Output the (x, y) coordinate of the center of the cell containing the given text.  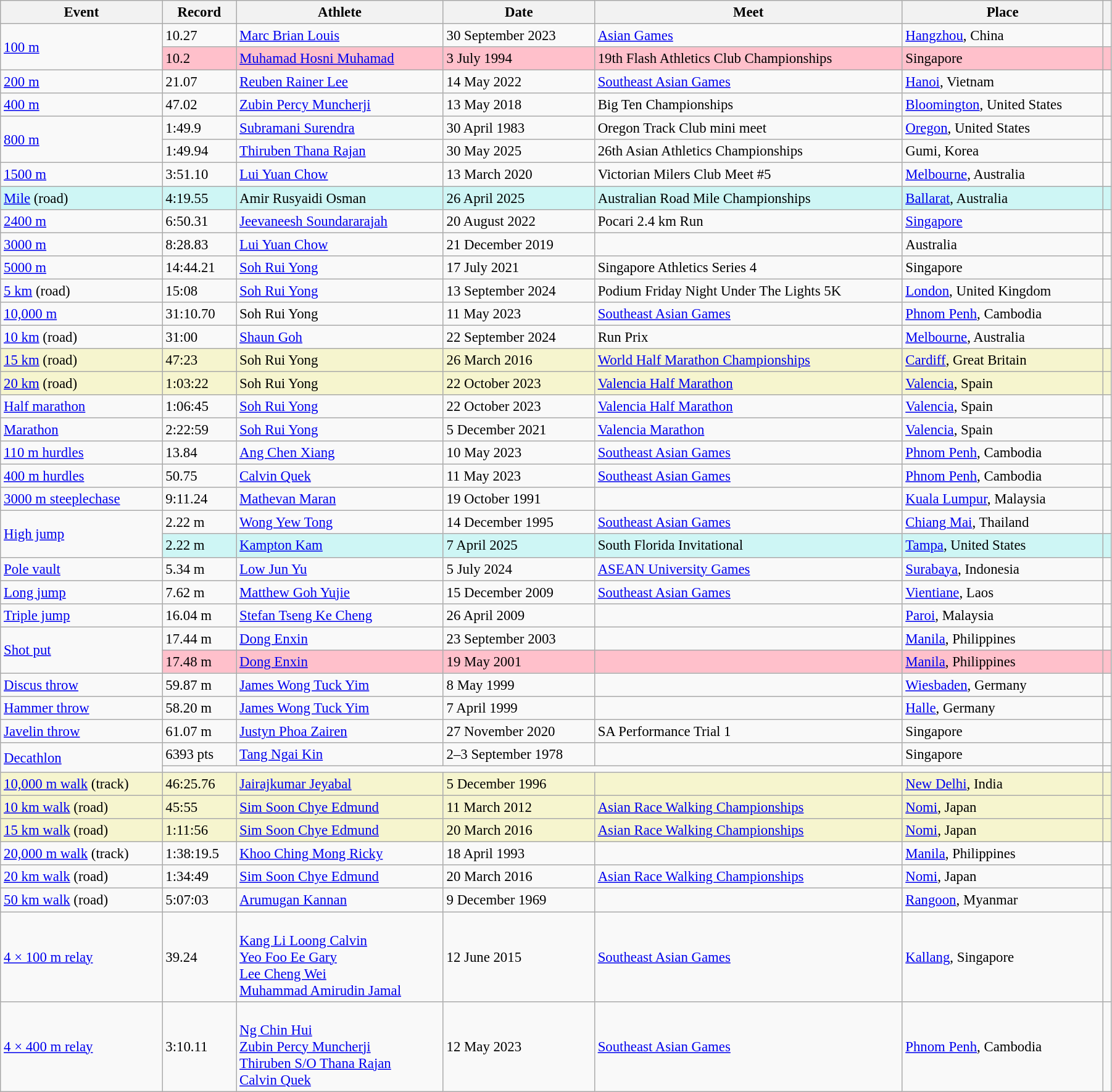
Wiesbaden, Germany (1002, 685)
Hanoi, Vietnam (1002, 82)
Kuala Lumpur, Malaysia (1002, 499)
26 April 2009 (518, 615)
3:51.10 (199, 175)
17 July 2021 (518, 267)
10,000 m walk (track) (81, 784)
Gumi, Korea (1002, 151)
London, United Kingdom (1002, 291)
17.44 m (199, 639)
15 km (road) (81, 360)
4 × 400 m relay (81, 1046)
Triple jump (81, 615)
Cardiff, Great Britain (1002, 360)
6:50.31 (199, 221)
Oregon Track Club mini meet (748, 128)
Tang Ngai Kin (339, 755)
Kang Li Loong CalvinYeo Foo Ee GaryLee Cheng WeiMuhammad Amirudin Jamal (339, 957)
Surabaya, Indonesia (1002, 569)
Calvin Quek (339, 476)
1500 m (81, 175)
Marathon (81, 430)
13 May 2018 (518, 105)
50 km walk (road) (81, 900)
18 April 1993 (518, 854)
World Half Marathon Championships (748, 360)
Low Jun Yu (339, 569)
2:22:59 (199, 430)
ASEAN University Games (748, 569)
Victorian Milers Club Meet #5 (748, 175)
13 March 2020 (518, 175)
30 May 2025 (518, 151)
9:11.24 (199, 499)
Ang Chen Xiang (339, 453)
Run Prix (748, 337)
Kampton Kam (339, 546)
Valencia Marathon (748, 430)
Ballarat, Australia (1002, 198)
Big Ten Championships (748, 105)
Ng Chin HuiZubin Percy MuncherjiThiruben S/O Thana RajanCalvin Quek (339, 1046)
5 December 2021 (518, 430)
Jairajkumar Jeyabal (339, 784)
26 March 2016 (518, 360)
5 July 2024 (518, 569)
30 September 2023 (518, 36)
5000 m (81, 267)
59.87 m (199, 685)
200 m (81, 82)
Date (518, 12)
15 km walk (road) (81, 830)
19 October 1991 (518, 499)
23 September 2003 (518, 639)
Paroi, Malaysia (1002, 615)
Asian Games (748, 36)
Javelin throw (81, 731)
3:10.11 (199, 1046)
Pole vault (81, 569)
7 April 2025 (518, 546)
Long jump (81, 592)
Australian Road Mile Championships (748, 198)
11 March 2012 (518, 808)
Stefan Tseng Ke Cheng (339, 615)
5 December 1996 (518, 784)
Hangzhou, China (1002, 36)
Marc Brian Louis (339, 36)
Muhamad Hosni Muhamad (339, 59)
Half marathon (81, 407)
14 May 2022 (518, 82)
19th Flash Athletics Club Championships (748, 59)
20 km (road) (81, 383)
Vientiane, Laos (1002, 592)
400 m (81, 105)
14 December 1995 (518, 523)
Athlete (339, 12)
Matthew Goh Yujie (339, 592)
Reuben Rainer Lee (339, 82)
High jump (81, 534)
Mathevan Maran (339, 499)
Rangoon, Myanmar (1002, 900)
5.34 m (199, 569)
Justyn Phoa Zairen (339, 731)
Podium Friday Night Under The Lights 5K (748, 291)
Decathlon (81, 758)
8 May 1999 (518, 685)
61.07 m (199, 731)
400 m hurdles (81, 476)
Chiang Mai, Thailand (1002, 523)
20 August 2022 (518, 221)
Event (81, 12)
10 May 2023 (518, 453)
Mile (road) (81, 198)
13 September 2024 (518, 291)
Jeevaneesh Soundararajah (339, 221)
21 December 2019 (518, 244)
Wong Yew Tong (339, 523)
10 km (road) (81, 337)
Place (1002, 12)
100 m (81, 47)
SA Performance Trial 1 (748, 731)
50.75 (199, 476)
47:23 (199, 360)
3000 m steeplechase (81, 499)
Discus throw (81, 685)
Pocari 2.4 km Run (748, 221)
12 May 2023 (518, 1046)
Khoo Ching Mong Ricky (339, 854)
3000 m (81, 244)
110 m hurdles (81, 453)
58.20 m (199, 708)
Australia (1002, 244)
1:06:45 (199, 407)
Meet (748, 12)
Thiruben Thana Rajan (339, 151)
5:07:03 (199, 900)
31:00 (199, 337)
16.04 m (199, 615)
Bloomington, United States (1002, 105)
Hammer throw (81, 708)
Zubin Percy Muncherji (339, 105)
20,000 m walk (track) (81, 854)
4:19.55 (199, 198)
6393 pts (199, 755)
31:10.70 (199, 314)
1:34:49 (199, 877)
30 April 1983 (518, 128)
14:44.21 (199, 267)
10 km walk (road) (81, 808)
39.24 (199, 957)
9 December 1969 (518, 900)
Arumugan Kannan (339, 900)
17.48 m (199, 662)
4 × 100 m relay (81, 957)
1:49.94 (199, 151)
Singapore Athletics Series 4 (748, 267)
15 December 2009 (518, 592)
Kallang, Singapore (1002, 957)
46:25.76 (199, 784)
2–3 September 1978 (518, 755)
19 May 2001 (518, 662)
15:08 (199, 291)
13.84 (199, 453)
7 April 1999 (518, 708)
26 April 2025 (518, 198)
10.2 (199, 59)
10.27 (199, 36)
12 June 2015 (518, 957)
New Delhi, India (1002, 784)
1:49.9 (199, 128)
South Florida Invitational (748, 546)
21.07 (199, 82)
Shaun Goh (339, 337)
47.02 (199, 105)
Oregon, United States (1002, 128)
800 m (81, 139)
26th Asian Athletics Championships (748, 151)
7.62 m (199, 592)
10,000 m (81, 314)
Halle, Germany (1002, 708)
20 km walk (road) (81, 877)
5 km (road) (81, 291)
Subramani Surendra (339, 128)
45:55 (199, 808)
8:28.83 (199, 244)
22 September 2024 (518, 337)
2400 m (81, 221)
Amir Rusyaidi Osman (339, 198)
Shot put (81, 650)
1:03:22 (199, 383)
3 July 1994 (518, 59)
Record (199, 12)
Tampa, United States (1002, 546)
1:38:19.5 (199, 854)
1:11:56 (199, 830)
27 November 2020 (518, 731)
